Return [X, Y] of the center of cell containing provided text 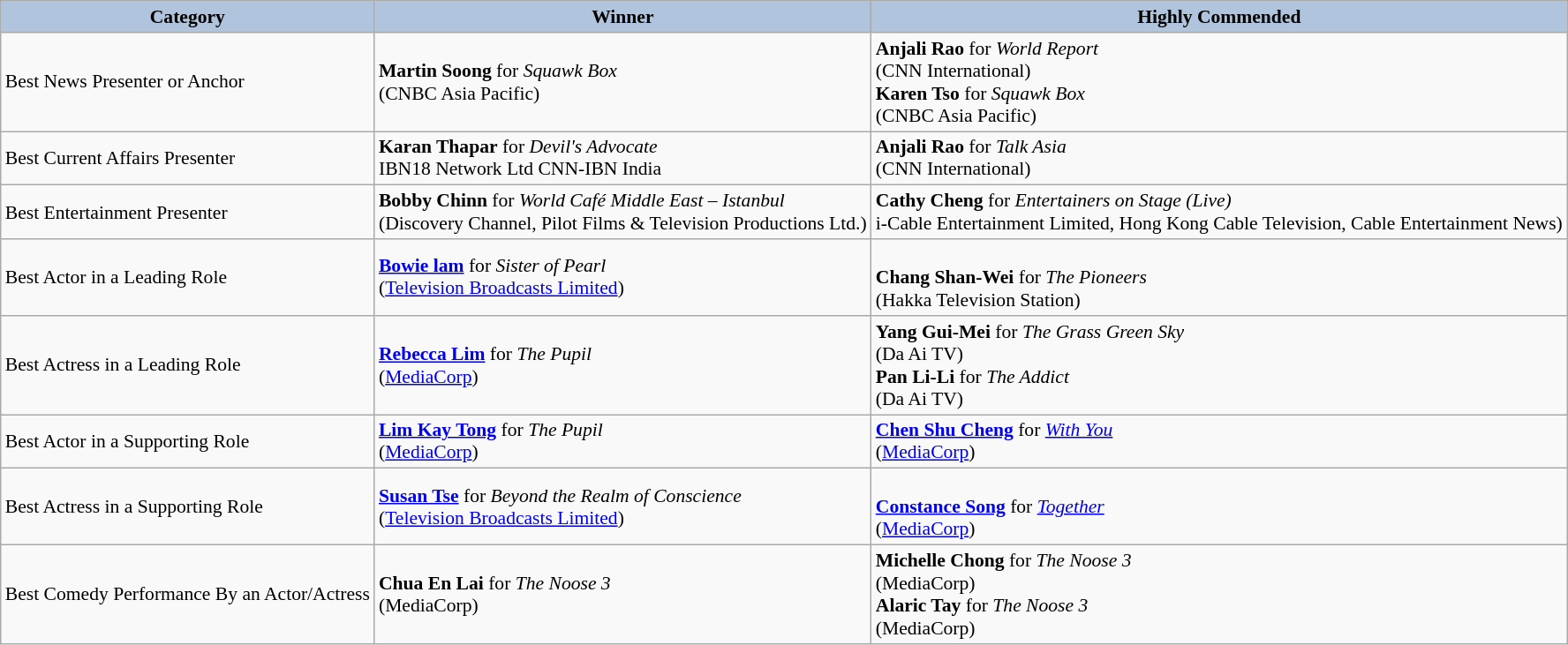
Cathy Cheng for Entertainers on Stage (Live)i-Cable Entertainment Limited, Hong Kong Cable Television, Cable Entertainment News) [1219, 212]
Anjali Rao for World Report(CNN International) Karen Tso for Squawk Box(CNBC Asia Pacific) [1219, 82]
Michelle Chong for The Noose 3(MediaCorp) Alaric Tay for The Noose 3(MediaCorp) [1219, 595]
Anjali Rao for Talk Asia(CNN International) [1219, 159]
Lim Kay Tong for The Pupil(MediaCorp) [623, 441]
Constance Song for Together(MediaCorp) [1219, 506]
Chang Shan-Wei for The Pioneers(Hakka Television Station) [1219, 277]
Best Actor in a Supporting Role [187, 441]
Highly Commended [1219, 17]
Category [187, 17]
Susan Tse for Beyond the Realm of Conscience(Television Broadcasts Limited) [623, 506]
Yang Gui-Mei for The Grass Green Sky(Da Ai TV) Pan Li-Li for The Addict(Da Ai TV) [1219, 365]
Best Actress in a Supporting Role [187, 506]
Bobby Chinn for World Café Middle East – Istanbul(Discovery Channel, Pilot Films & Television Productions Ltd.) [623, 212]
Martin Soong for Squawk Box(CNBC Asia Pacific) [623, 82]
Chen Shu Cheng for With You(MediaCorp) [1219, 441]
Chua En Lai for The Noose 3(MediaCorp) [623, 595]
Rebecca Lim for The Pupil(MediaCorp) [623, 365]
Best Current Affairs Presenter [187, 159]
Winner [623, 17]
Best Actress in a Leading Role [187, 365]
Best Actor in a Leading Role [187, 277]
Bowie lam for Sister of Pearl(Television Broadcasts Limited) [623, 277]
Best News Presenter or Anchor [187, 82]
Best Entertainment Presenter [187, 212]
Best Comedy Performance By an Actor/Actress [187, 595]
Karan Thapar for Devil's AdvocateIBN18 Network Ltd CNN-IBN India [623, 159]
